Identify which cell holds the provided text, then report its (X, Y) central coordinate. 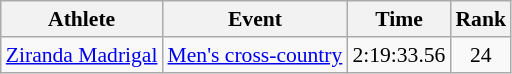
Ziranda Madrigal (82, 55)
Time (398, 19)
Athlete (82, 19)
24 (480, 55)
Event (256, 19)
Men's cross-country (256, 55)
2:19:33.56 (398, 55)
Rank (480, 19)
